Find where the given text appears and provide that cell's center as [x, y] coordinate. 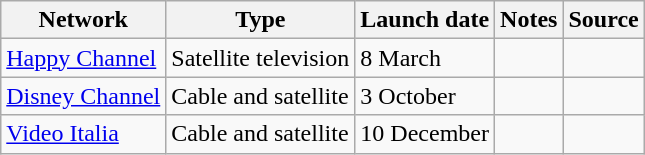
Disney Channel [84, 96]
Source [604, 20]
Launch date [425, 20]
Network [84, 20]
Type [260, 20]
10 December [425, 134]
Satellite television [260, 58]
Notes [529, 20]
Happy Channel [84, 58]
8 March [425, 58]
Video Italia [84, 134]
3 October [425, 96]
